Find where the given text appears and provide that cell's center as (x, y) coordinate. 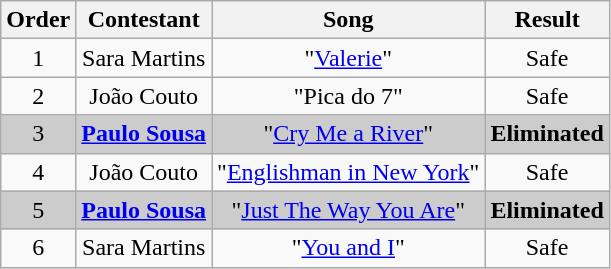
"You and I" (348, 248)
Contestant (144, 20)
Order (38, 20)
Result (547, 20)
4 (38, 172)
"Pica do 7" (348, 96)
"Just The Way You Are" (348, 210)
"Englishman in New York" (348, 172)
2 (38, 96)
6 (38, 248)
Song (348, 20)
5 (38, 210)
3 (38, 134)
"Valerie" (348, 58)
1 (38, 58)
"Cry Me a River" (348, 134)
